Detect which cell encompasses the target text, then output its [X, Y] center coordinate. 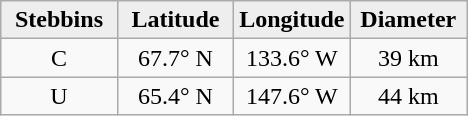
U [59, 96]
C [59, 58]
147.6° W [292, 96]
67.7° N [175, 58]
Stebbins [59, 20]
Latitude [175, 20]
65.4° N [175, 96]
133.6° W [292, 58]
39 km [408, 58]
Longitude [292, 20]
44 km [408, 96]
Diameter [408, 20]
